Capture the cell that displays the provided text and extract its [x, y] central coordinate. 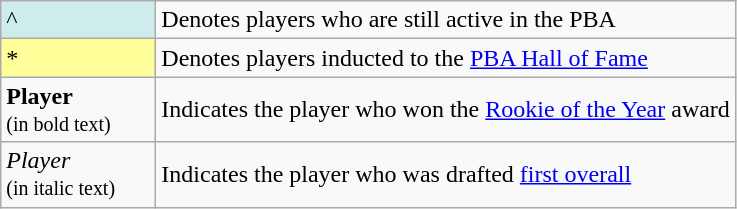
Player(in bold text) [78, 110]
Denotes players inducted to the PBA Hall of Fame [446, 58]
* [78, 58]
^ [78, 20]
Indicates the player who won the Rookie of the Year award [446, 110]
Player(in italic text) [78, 174]
Indicates the player who was drafted first overall [446, 174]
Denotes players who are still active in the PBA [446, 20]
